For the text-containing cell, return its midpoint in [x, y] coordinate format. 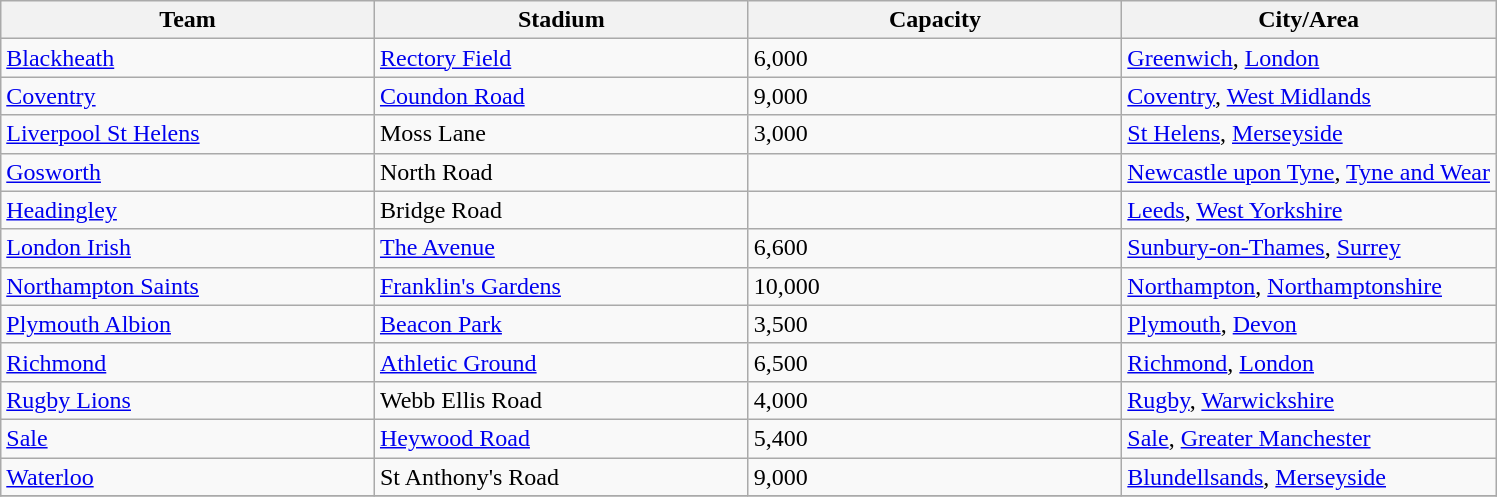
Headingley [188, 210]
Coventry, West Midlands [1309, 96]
Richmond [188, 362]
Stadium [561, 20]
Franklin's Gardens [561, 286]
St Anthony's Road [561, 477]
Bridge Road [561, 210]
Gosworth [188, 172]
Sunbury-on-Thames, Surrey [1309, 248]
6,000 [935, 58]
Newcastle upon Tyne, Tyne and Wear [1309, 172]
The Avenue [561, 248]
Webb Ellis Road [561, 400]
Waterloo [188, 477]
Northampton, Northamptonshire [1309, 286]
Rectory Field [561, 58]
5,400 [935, 438]
Northampton Saints [188, 286]
Coventry [188, 96]
Leeds, West Yorkshire [1309, 210]
Rugby Lions [188, 400]
Heywood Road [561, 438]
Blundellsands, Merseyside [1309, 477]
Moss Lane [561, 134]
Rugby, Warwickshire [1309, 400]
St Helens, Merseyside [1309, 134]
Capacity [935, 20]
4,000 [935, 400]
10,000 [935, 286]
Blackheath [188, 58]
Athletic Ground [561, 362]
6,500 [935, 362]
North Road [561, 172]
Plymouth Albion [188, 324]
3,500 [935, 324]
Coundon Road [561, 96]
Sale, Greater Manchester [1309, 438]
Liverpool St Helens [188, 134]
3,000 [935, 134]
Richmond, London [1309, 362]
Sale [188, 438]
City/Area [1309, 20]
Team [188, 20]
Beacon Park [561, 324]
London Irish [188, 248]
Plymouth, Devon [1309, 324]
Greenwich, London [1309, 58]
6,600 [935, 248]
